Return [X, Y] of the center of cell containing provided text 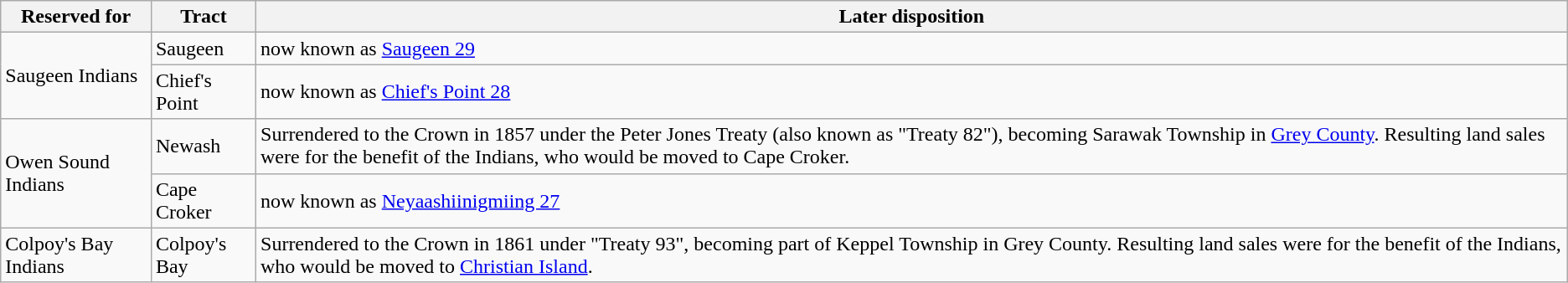
now known as Chief's Point 28 [912, 92]
Later disposition [912, 17]
Newash [203, 146]
Colpoy's Bay Indians [76, 255]
Tract [203, 17]
Saugeen Indians [76, 75]
Colpoy's Bay [203, 255]
now known as Saugeen 29 [912, 49]
Cape Croker [203, 201]
Reserved for [76, 17]
Saugeen [203, 49]
now known as Neyaashiinigmiing 27 [912, 201]
Chief's Point [203, 92]
Owen Sound Indians [76, 173]
